Scan for the cell matching the given text and deliver its (X, Y) coordinate at center. 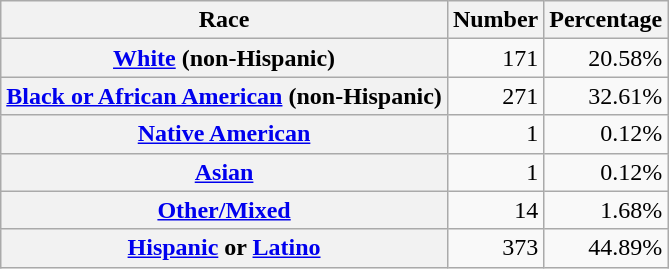
Percentage (606, 20)
171 (495, 58)
Asian (224, 172)
14 (495, 210)
White (non-Hispanic) (224, 58)
Race (224, 20)
Hispanic or Latino (224, 248)
44.89% (606, 248)
Number (495, 20)
271 (495, 96)
373 (495, 248)
1.68% (606, 210)
20.58% (606, 58)
Black or African American (non-Hispanic) (224, 96)
32.61% (606, 96)
Other/Mixed (224, 210)
Native American (224, 134)
